Locate the cell with the specified text and output its (x, y) center coordinate. 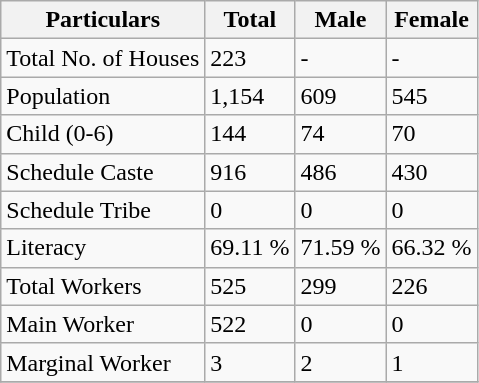
Total No. of Houses (103, 58)
2 (340, 362)
66.32 % (432, 248)
545 (432, 96)
3 (250, 362)
Male (340, 20)
Schedule Caste (103, 172)
70 (432, 134)
144 (250, 134)
71.59 % (340, 248)
Female (432, 20)
Total Workers (103, 286)
Schedule Tribe (103, 210)
299 (340, 286)
226 (432, 286)
1,154 (250, 96)
Marginal Worker (103, 362)
609 (340, 96)
916 (250, 172)
Literacy (103, 248)
223 (250, 58)
74 (340, 134)
Main Worker (103, 324)
Particulars (103, 20)
Child (0-6) (103, 134)
1 (432, 362)
522 (250, 324)
430 (432, 172)
525 (250, 286)
Population (103, 96)
486 (340, 172)
69.11 % (250, 248)
Total (250, 20)
